Determine the [X, Y] coordinate at the center of the cell enclosing the given text.  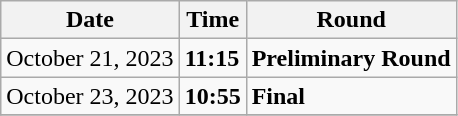
Round [351, 20]
Final [351, 96]
11:15 [212, 58]
Time [212, 20]
October 21, 2023 [90, 58]
10:55 [212, 96]
Date [90, 20]
October 23, 2023 [90, 96]
Preliminary Round [351, 58]
